Capture the cell that displays the provided text and extract its [X, Y] central coordinate. 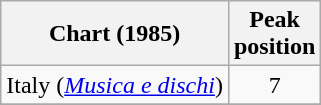
Chart (1985) [115, 34]
Peakposition [274, 34]
7 [274, 85]
Italy (Musica e dischi) [115, 85]
